Identify which cell holds the provided text, then report its (x, y) central coordinate. 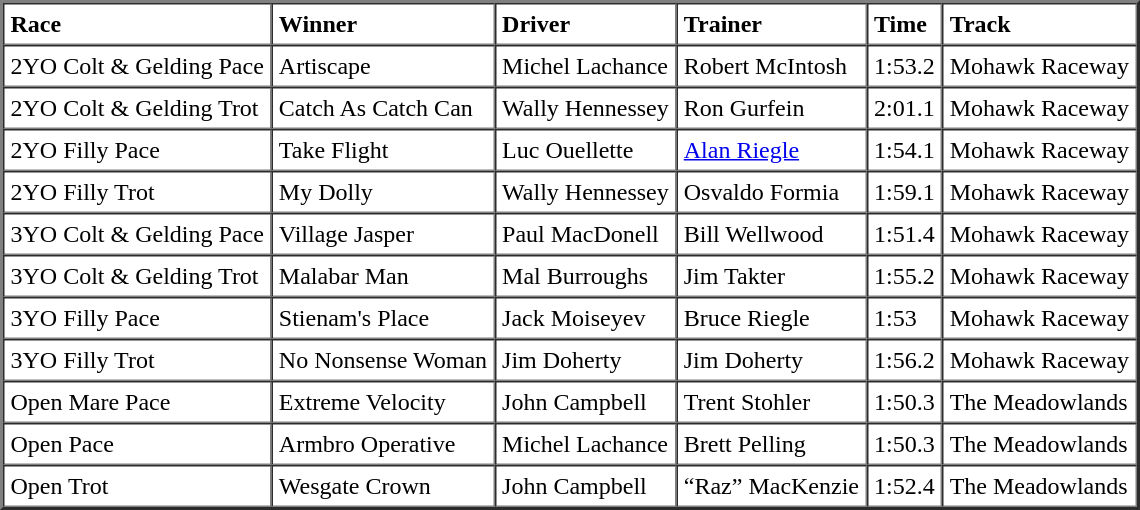
1:54.1 (904, 150)
Time (904, 24)
1:52.4 (904, 486)
Open Mare Pace (137, 402)
Jack Moiseyev (586, 318)
Armbro Operative (382, 444)
2:01.1 (904, 108)
1:59.1 (904, 192)
Stienam's Place (382, 318)
Open Trot (137, 486)
3YO Filly Pace (137, 318)
Race (137, 24)
Brett Pelling (771, 444)
Driver (586, 24)
Jim Takter (771, 276)
1:53.2 (904, 66)
Trainer (771, 24)
1:56.2 (904, 360)
Mal Burroughs (586, 276)
Bill Wellwood (771, 234)
Extreme Velocity (382, 402)
2YO Colt & Gelding Trot (137, 108)
2YO Filly Trot (137, 192)
1:53 (904, 318)
Paul MacDonell (586, 234)
Trent Stohler (771, 402)
Bruce Riegle (771, 318)
2YO Colt & Gelding Pace (137, 66)
My Dolly (382, 192)
Artiscape (382, 66)
Track (1039, 24)
Robert McIntosh (771, 66)
3YO Filly Trot (137, 360)
Ron Gurfein (771, 108)
Wesgate Crown (382, 486)
Luc Ouellette (586, 150)
Malabar Man (382, 276)
Catch As Catch Can (382, 108)
No Nonsense Woman (382, 360)
Open Pace (137, 444)
Osvaldo Formia (771, 192)
Alan Riegle (771, 150)
2YO Filly Pace (137, 150)
“Raz” MacKenzie (771, 486)
1:55.2 (904, 276)
Village Jasper (382, 234)
1:51.4 (904, 234)
3YO Colt & Gelding Trot (137, 276)
Winner (382, 24)
3YO Colt & Gelding Pace (137, 234)
Take Flight (382, 150)
